For the text-containing cell, return its midpoint in [X, Y] coordinate format. 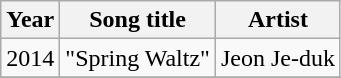
Artist [278, 20]
"Spring Waltz" [138, 58]
Song title [138, 20]
2014 [30, 58]
Jeon Je-duk [278, 58]
Year [30, 20]
